Locate the cell with the specified text and output its (X, Y) center coordinate. 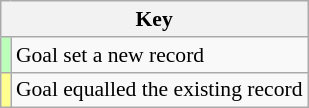
Goal equalled the existing record (160, 90)
Key (154, 19)
Goal set a new record (160, 55)
